Scan for the cell matching the given text and deliver its [x, y] coordinate at center. 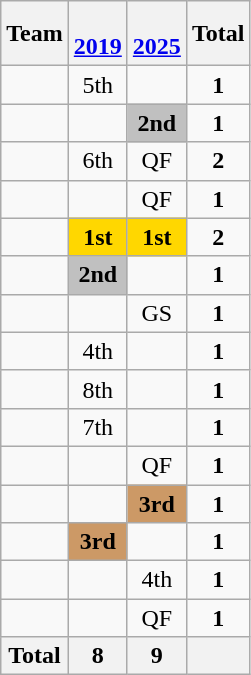
8 [98, 656]
GS [156, 313]
2019 [98, 34]
6th [98, 161]
8th [98, 389]
Team [35, 34]
7th [98, 427]
5th [98, 85]
2025 [156, 34]
9 [156, 656]
